Pinpoint the cell where the given text exists, returning its (x, y) midpoint coordinate. 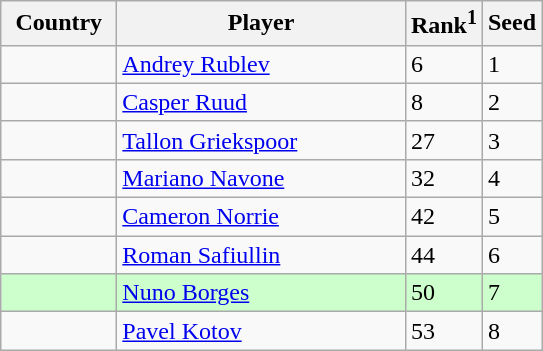
Roman Safiullin (262, 255)
4 (512, 178)
Casper Ruud (262, 102)
Player (262, 24)
42 (444, 217)
Pavel Kotov (262, 331)
53 (444, 331)
7 (512, 293)
3 (512, 140)
Country (59, 24)
Rank1 (444, 24)
Tallon Griekspoor (262, 140)
Cameron Norrie (262, 217)
Nuno Borges (262, 293)
2 (512, 102)
5 (512, 217)
Mariano Navone (262, 178)
Andrey Rublev (262, 64)
27 (444, 140)
44 (444, 255)
1 (512, 64)
50 (444, 293)
32 (444, 178)
Seed (512, 24)
